Output the [X, Y] coordinate of the center of the cell containing the given text.  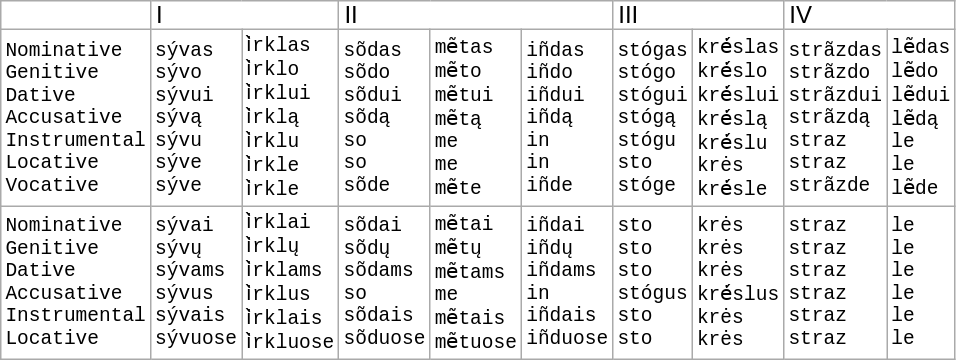
IV [870, 15]
lẽdaslẽdolẽduilẽdąlelelẽde [921, 118]
mẽtaimẽtųmẽtamsmemẽtaismẽtuose [476, 282]
strãzdasstrãzdostrãzduistrãzdąstrazstrazstrãzde [836, 118]
iñdasiñdoiñduiiñdąininiñde [568, 118]
krėskrėskrėskrė́sluskrėskrės [738, 282]
strazstrazstrazstrazstrazstraz [836, 282]
stógasstógostóguistógąstógustostóge [653, 118]
mẽtasmẽtomẽtuimẽtąmememẽte [476, 118]
III [698, 15]
krė́slaskrė́slokrė́sluikrė́sląkrė́slukrėskrė́sle [738, 118]
stostostostógusstosto [653, 282]
lelelelelele [921, 282]
sývaisývųsývamssývussývaissývuose [196, 282]
iñdaiiñdųiñdamsiniñdaisiñduose [568, 282]
I [244, 15]
i̇̀rklaii̇̀rklųi̇̀rklamsi̇̀rklusi̇̀rklaisi̇̀rkluose [290, 282]
sõdassõdosõduisõdąsososõde [384, 118]
NominativeGenitiveDativeAccusativeInstrumentalLocativeVocative [76, 118]
sývassývosývuisývąsývusývesýve [196, 118]
II [476, 15]
NominativeGenitiveDativeAccusativeInstrumentalLocative [76, 282]
sõdaisõdųsõdamssosõdaissõduose [384, 282]
i̇̀rklasi̇̀rkloi̇̀rkluii̇̀rkląi̇̀rklui̇̀rklei̇̀rkle [290, 118]
